Return the (x, y) coordinate for the center point of the cell that contains the specified text.  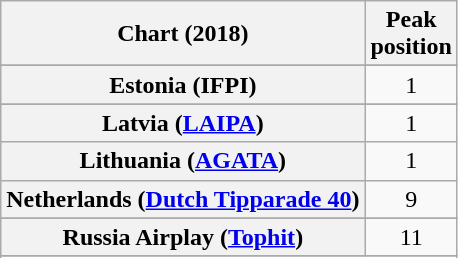
Estonia (IFPI) (183, 85)
Latvia (LAIPA) (183, 123)
Russia Airplay (Tophit) (183, 237)
Chart (2018) (183, 34)
11 (411, 237)
Netherlands (Dutch Tipparade 40) (183, 199)
Peak position (411, 34)
9 (411, 199)
Lithuania (AGATA) (183, 161)
